Capture the cell that displays the provided text and extract its (X, Y) central coordinate. 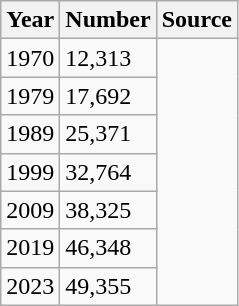
49,355 (108, 286)
25,371 (108, 134)
12,313 (108, 58)
32,764 (108, 172)
Number (108, 20)
1970 (30, 58)
Source (196, 20)
2009 (30, 210)
Year (30, 20)
46,348 (108, 248)
2023 (30, 286)
1979 (30, 96)
17,692 (108, 96)
2019 (30, 248)
1999 (30, 172)
38,325 (108, 210)
1989 (30, 134)
